Return the (X, Y) coordinate for the center point of the cell that contains the specified text.  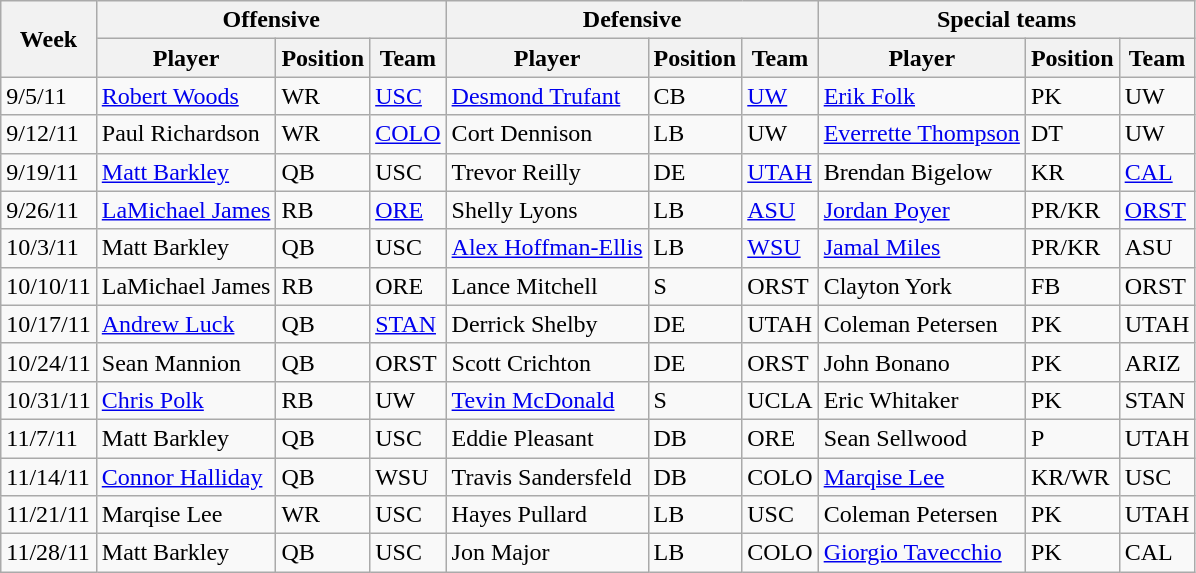
11/14/11 (49, 477)
9/26/11 (49, 210)
11/21/11 (49, 515)
Everrette Thompson (922, 134)
ARIZ (1157, 362)
10/24/11 (49, 362)
9/12/11 (49, 134)
Jordan Poyer (922, 210)
10/10/11 (49, 286)
Connor Halliday (186, 477)
Week (49, 39)
10/17/11 (49, 324)
Tevin McDonald (547, 400)
Alex Hoffman-Ellis (547, 248)
Defensive (632, 20)
Clayton York (922, 286)
Scott Crichton (547, 362)
P (1072, 438)
Paul Richardson (186, 134)
Travis Sandersfeld (547, 477)
11/28/11 (49, 553)
CB (695, 96)
Jon Major (547, 553)
Giorgio Tavecchio (922, 553)
UCLA (780, 400)
11/7/11 (49, 438)
10/31/11 (49, 400)
Eddie Pleasant (547, 438)
Special teams (1006, 20)
Andrew Luck (186, 324)
Lance Mitchell (547, 286)
9/5/11 (49, 96)
Eric Whitaker (922, 400)
Brendan Bigelow (922, 172)
Erik Folk (922, 96)
Offensive (271, 20)
Shelly Lyons (547, 210)
KR/WR (1072, 477)
10/3/11 (49, 248)
9/19/11 (49, 172)
Hayes Pullard (547, 515)
Desmond Trufant (547, 96)
KR (1072, 172)
Derrick Shelby (547, 324)
Sean Sellwood (922, 438)
DT (1072, 134)
John Bonano (922, 362)
FB (1072, 286)
Sean Mannion (186, 362)
Chris Polk (186, 400)
Cort Dennison (547, 134)
Jamal Miles (922, 248)
Trevor Reilly (547, 172)
Robert Woods (186, 96)
